Identify which cell holds the provided text, then report its (X, Y) central coordinate. 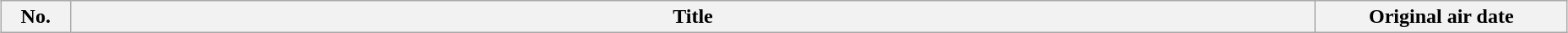
No. (35, 17)
Original air date (1441, 17)
Title (693, 17)
